Provide the [X, Y] coordinate of the cell's center where the given text is located.  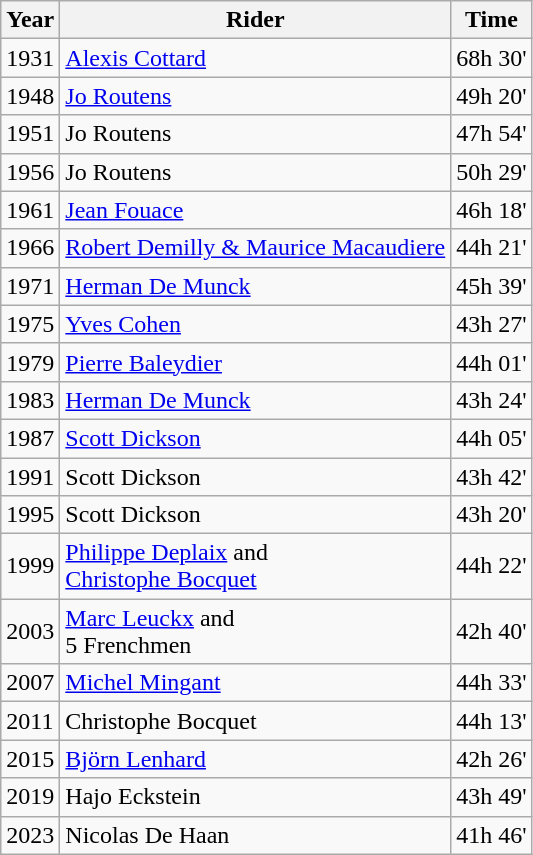
Hajo Eckstein [256, 797]
1979 [30, 362]
1999 [30, 566]
44h 13' [492, 721]
Yves Cohen [256, 324]
1995 [30, 515]
45h 39' [492, 286]
44h 01' [492, 362]
1951 [30, 134]
2003 [30, 632]
1991 [30, 477]
44h 33' [492, 683]
1956 [30, 172]
2015 [30, 759]
44h 22' [492, 566]
Pierre Baleydier [256, 362]
43h 49' [492, 797]
42h 26' [492, 759]
Rider [256, 20]
1966 [30, 248]
Time [492, 20]
Marc Leuckx and 5 Frenchmen [256, 632]
1987 [30, 438]
47h 54' [492, 134]
49h 20' [492, 96]
43h 24' [492, 400]
Year [30, 20]
1948 [30, 96]
1975 [30, 324]
Jean Fouace [256, 210]
Björn Lenhard [256, 759]
1983 [30, 400]
44h 21' [492, 248]
Michel Mingant [256, 683]
1931 [30, 58]
2019 [30, 797]
2007 [30, 683]
44h 05' [492, 438]
43h 20' [492, 515]
Christophe Bocquet [256, 721]
Philippe Deplaix and Christophe Bocquet [256, 566]
41h 46' [492, 835]
Alexis Cottard [256, 58]
43h 27' [492, 324]
1971 [30, 286]
68h 30' [492, 58]
1961 [30, 210]
42h 40' [492, 632]
2023 [30, 835]
46h 18' [492, 210]
43h 42' [492, 477]
Robert Demilly & Maurice Macaudiere [256, 248]
2011 [30, 721]
Nicolas De Haan [256, 835]
50h 29' [492, 172]
